Locate the cell with the specified text and output its [X, Y] center coordinate. 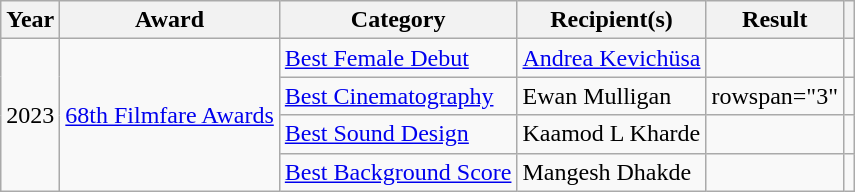
Year [30, 20]
Best Female Debut [398, 58]
Mangesh Dhakde [612, 172]
Ewan Mulligan [612, 96]
rowspan="3" [775, 96]
Kaamod L Kharde [612, 134]
Award [170, 20]
2023 [30, 115]
Result [775, 20]
Category [398, 20]
Best Cinematography [398, 96]
Best Sound Design [398, 134]
68th Filmfare Awards [170, 115]
Andrea Kevichüsa [612, 58]
Recipient(s) [612, 20]
Best Background Score [398, 172]
